Detect which cell encompasses the target text, then output its [x, y] center coordinate. 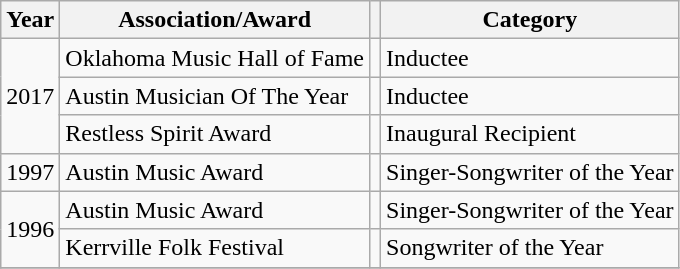
Inaugural Recipient [530, 134]
Category [530, 20]
1996 [30, 229]
Oklahoma Music Hall of Fame [215, 58]
Kerrville Folk Festival [215, 248]
Songwriter of the Year [530, 248]
Austin Musician Of The Year [215, 96]
Restless Spirit Award [215, 134]
Year [30, 20]
2017 [30, 96]
1997 [30, 172]
Association/Award [215, 20]
